Output the [X, Y] coordinate of the center of the cell containing the given text.  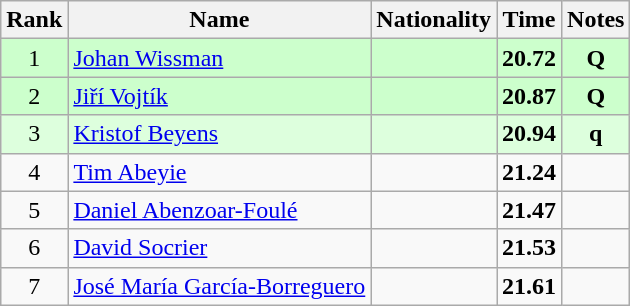
3 [34, 134]
Daniel Abenzoar-Foulé [220, 210]
Rank [34, 20]
4 [34, 172]
Tim Abeyie [220, 172]
7 [34, 286]
Jiří Vojtík [220, 96]
21.61 [530, 286]
Time [530, 20]
1 [34, 58]
Johan Wissman [220, 58]
21.24 [530, 172]
Notes [596, 20]
David Socrier [220, 248]
20.94 [530, 134]
5 [34, 210]
21.47 [530, 210]
q [596, 134]
20.72 [530, 58]
Name [220, 20]
José María García-Borreguero [220, 286]
20.87 [530, 96]
21.53 [530, 248]
Kristof Beyens [220, 134]
2 [34, 96]
Nationality [434, 20]
6 [34, 248]
